Extract the (x, y) coordinate from the center of the cell holding the provided text.  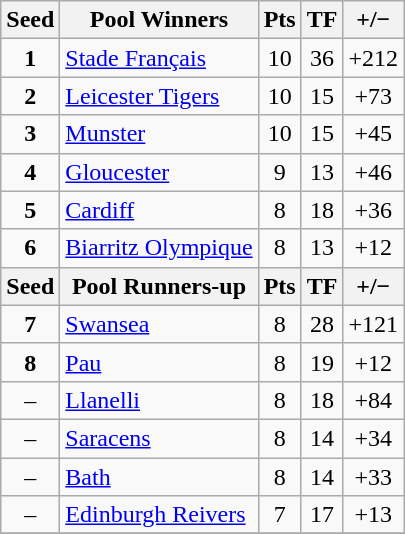
9 (280, 172)
+45 (374, 134)
5 (30, 210)
17 (322, 515)
Swansea (159, 324)
+73 (374, 96)
Munster (159, 134)
Llanelli (159, 400)
Pool Runners-up (159, 286)
Cardiff (159, 210)
+121 (374, 324)
Bath (159, 477)
+46 (374, 172)
6 (30, 248)
2 (30, 96)
Stade Français (159, 58)
19 (322, 362)
Leicester Tigers (159, 96)
+212 (374, 58)
Edinburgh Reivers (159, 515)
Gloucester (159, 172)
+84 (374, 400)
Biarritz Olympique (159, 248)
1 (30, 58)
Saracens (159, 438)
3 (30, 134)
Pau (159, 362)
4 (30, 172)
Pool Winners (159, 20)
+36 (374, 210)
+13 (374, 515)
+34 (374, 438)
28 (322, 324)
36 (322, 58)
+33 (374, 477)
